Find where the given text appears and provide that cell's center as [x, y] coordinate. 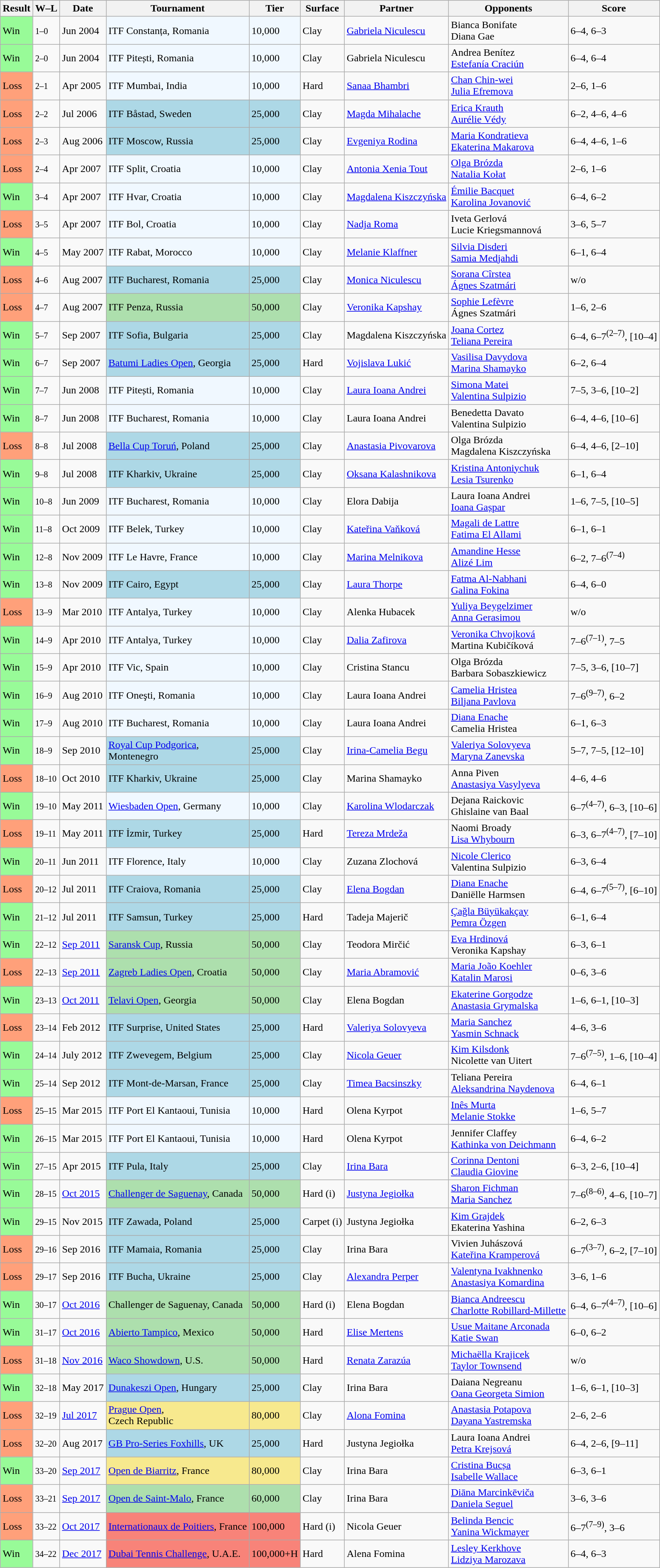
Anastasia Pivovarova [397, 446]
ITF Mamaia, Romania [177, 1249]
ITF Moscow, Russia [177, 141]
Usue Maitane Arconada Katie Swan [508, 1333]
Magali de Lattre Fatima El Allami [508, 529]
Laura Ioana Andrei Petra Krejsová [508, 1443]
30–17 [46, 1304]
W–L [46, 9]
ITF Bol, Croatia [177, 224]
Bianca Andreescu Charlotte Robillard-Millette [508, 1304]
Amandine Hesse Alizé Lim [508, 557]
Aug 2006 [83, 141]
8–8 [46, 446]
12–8 [46, 557]
6–4, 6–7(5–7), [6–10] [614, 889]
6–1, 6–1 [614, 529]
ITF Vic, Spain [177, 668]
ITF Pula, Italy [177, 1166]
Sanaa Bhambri [397, 86]
Wiesbaden Open, Germany [177, 806]
0–6, 3–6 [614, 972]
6–4, 4–6, 1–6 [614, 141]
Oct 2009 [83, 529]
Alena Fomina [397, 1554]
Vojislava Lukić [397, 363]
29–16 [46, 1249]
Maria Abramović [397, 972]
Magda Mihalache [397, 113]
Vivien Juhászová Kateřina Kramperová [508, 1249]
ITF Hvar, Croatia [177, 197]
Evgeniya Rodina [397, 141]
Melanie Klaffner [397, 252]
3–4 [46, 197]
Alona Fomina [397, 1415]
Nov 2016 [83, 1360]
6–1, 6–3 [614, 723]
4–6 [46, 279]
4–5 [46, 252]
9–8 [46, 473]
Dubai Tennis Challenge, U.A.E. [177, 1554]
6–4, 4–6, [10–6] [614, 418]
ITF Båstad, Sweden [177, 113]
Kim Grajdek Ekaterina Yashina [508, 1221]
Diana Enache Daniëlle Harmsen [508, 889]
Aug 2017 [83, 1443]
23–13 [46, 1000]
Date [83, 9]
Carpet (i) [323, 1221]
GB Pro-Series Foxhills, UK [177, 1443]
ITF Florence, Italy [177, 862]
Jennifer Claffey Kathinka von Deichmann [508, 1138]
Apr 2015 [83, 1166]
6–4, 4–6, [2–10] [614, 446]
6–7(4–7), 6–3, [10–6] [614, 806]
23–14 [46, 1028]
60,000 [275, 1499]
1–0 [46, 31]
Renata Zarazúa [397, 1360]
Daiana Negreanu Oana Georgeta Simion [508, 1388]
6–4, 6–4 [614, 58]
3–6, 1–6 [614, 1277]
7–6(7–5), 1–6, [10–4] [614, 1055]
Antonia Xenia Tout [397, 169]
100,000 [275, 1526]
Dunakeszi Open, Hungary [177, 1388]
4–6, 3–6 [614, 1028]
Yuliya Beygelzimer Anna Gerasimou [508, 612]
19–10 [46, 806]
Dec 2017 [83, 1554]
2–0 [46, 58]
Çağla Büyükakçay Pemra Özgen [508, 917]
28–15 [46, 1194]
6–0, 6–2 [614, 1333]
1–6, 2–6 [614, 307]
May 2017 [83, 1388]
Surface [323, 9]
4–7 [46, 307]
8–7 [46, 418]
Valeriya Solovyeva [397, 1028]
Result [17, 9]
2–6, 2–6 [614, 1415]
Maria Kondratieva Ekaterina Makarova [508, 141]
Camelia Hristea Biljana Pavlova [508, 695]
1–6, 5–7 [614, 1110]
18–10 [46, 778]
ITF Zwevegem, Belgium [177, 1055]
33–20 [46, 1471]
2–1 [46, 86]
100,000+H [275, 1554]
Anastasia Potapova Dayana Yastremska [508, 1415]
20–11 [46, 862]
Oct 2011 [83, 1000]
ITF Bucha, Ukraine [177, 1277]
Laura Thorpe [397, 584]
Sep 2010 [83, 750]
7–6(7–1), 7–5 [614, 639]
Nicole Clerico Valentina Sulpizio [508, 862]
ITF Constanța, Romania [177, 31]
6–4, 6–1 [614, 1083]
Dejana Raickovic Ghislaine van Baal [508, 806]
Opponents [508, 9]
Valentyna Ivakhnenko Anastasiya Komardina [508, 1277]
1–6, 7–5, [10–5] [614, 502]
13–8 [46, 584]
Dalia Zafirova [397, 639]
Internationaux de Poitiers, France [177, 1526]
ITF Belek, Turkey [177, 529]
2–4 [46, 169]
Joana Cortez Teliana Pereira [508, 335]
ITF Penza, Russia [177, 307]
Elise Mertens [397, 1333]
Jul 2017 [83, 1415]
19–11 [46, 834]
Monica Niculescu [397, 279]
Naomi Broady Lisa Whybourn [508, 834]
Jul 2006 [83, 113]
Alexandra Perper [397, 1277]
Abierto Tampico, Mexico [177, 1333]
Royal Cup Podgorica, Montenegro [177, 750]
ITF Mont-de-Marsan, France [177, 1083]
Silvia Disderi Samia Medjahdi [508, 252]
Sophie Lefèvre Ágnes Szatmári [508, 307]
6–4, 2–6, [9–11] [614, 1443]
Émilie Bacquet Karolina Jovanović [508, 197]
Teliana Pereira Aleksandrina Naydenova [508, 1083]
ITF Oneşti, Romania [177, 695]
6–2, 4–6, 4–6 [614, 113]
Fatma Al-Nabhani Galina Fokina [508, 584]
7–5, 3–6, [10–7] [614, 668]
ITF Samsun, Turkey [177, 917]
6–2, 6–4 [614, 363]
Tier [275, 9]
7–6(8–6), 4–6, [10–7] [614, 1194]
25–15 [46, 1110]
4–6, 4–6 [614, 778]
ITF Cairo, Egypt [177, 584]
Open de Saint-Malo, France [177, 1499]
Alenka Hubacek [397, 612]
5–7, 7–5, [12–10] [614, 750]
Saransk Cup, Russia [177, 944]
33–21 [46, 1499]
Michaëlla Krajicek Taylor Townsend [508, 1360]
ITF Rabat, Morocco [177, 252]
6–3, 6–4 [614, 862]
Benedetta Davato Valentina Sulpizio [508, 418]
3–6, 3–6 [614, 1499]
3–6, 5–7 [614, 224]
29–17 [46, 1277]
Oct 2010 [83, 778]
Lesley Kerkhove Lidziya Marozava [508, 1554]
Iveta Gerlová Lucie Kriegsmannová [508, 224]
32–19 [46, 1415]
Jun 2011 [83, 862]
Olga Brózda Natalia Kołat [508, 169]
Timea Bacsinszky [397, 1083]
Prague Open, Czech Republic [177, 1415]
ITF Mumbai, India [177, 86]
Olga Brózda Magdalena Kiszczyńska [508, 446]
Nov 2015 [83, 1221]
16–9 [46, 695]
6–7(7–9), 3–6 [614, 1526]
32–20 [46, 1443]
Marina Melnikova [397, 557]
Valeriya Solovyeva Maryna Zanevska [508, 750]
Cristina Stancu [397, 668]
34–22 [46, 1554]
22–13 [46, 972]
6–2, 7–6(7–4) [614, 557]
Bianca Bonifate Diana Gae [508, 31]
Waco Showdown, U.S. [177, 1360]
20–12 [46, 889]
6–2, 6–3 [614, 1221]
Bella Cup Toruń, Poland [177, 446]
Karolina Wlodarczak [397, 806]
5–7 [46, 335]
7–6(9–7), 6–2 [614, 695]
Anna Piven Anastasiya Vasylyeva [508, 778]
25–14 [46, 1083]
Diāna Marcinkēviča Daniela Seguel [508, 1499]
22–12 [46, 944]
Simona Matei Valentina Sulpizio [508, 391]
Corinna Dentoni Claudia Giovine [508, 1166]
Partner [397, 9]
Diana Enache Camelia Hristea [508, 723]
Tadeja Majerič [397, 917]
Andrea Benítez Estefanía Craciún [508, 58]
Batumi Ladies Open, Georgia [177, 363]
Inês Murta Melanie Stokke [508, 1110]
July 2012 [83, 1055]
31–17 [46, 1333]
Veronika Chvojková Martina Kubičíková [508, 639]
Ekaterine Gorgodze Anastasia Grymalska [508, 1000]
Apr 2005 [83, 86]
10–8 [46, 502]
May 2007 [83, 252]
Teodora Mirčić [397, 944]
Vasilisa Davydova Marina Shamayko [508, 363]
Oct 2017 [83, 1526]
Score [614, 9]
21–12 [46, 917]
7–7 [46, 391]
ITF Le Havre, France [177, 557]
Laura Ioana Andrei Ioana Gașpar [508, 502]
6–4, 6–0 [614, 584]
18–9 [46, 750]
Sorana Cîrstea Ágnes Szatmári [508, 279]
Belinda Bencic Yanina Wickmayer [508, 1526]
Eva Hrdinová Veronika Kapshay [508, 944]
Kateřina Vaňková [397, 529]
3–5 [46, 224]
Marina Shamayko [397, 778]
ITF Split, Croatia [177, 169]
11–8 [46, 529]
13–9 [46, 612]
Mar 2010 [83, 612]
6–7(3–7), 6–2, [7–10] [614, 1249]
6–4, 6–7(2–7), [10–4] [614, 335]
Kim Kilsdonk Nicolette van Uitert [508, 1055]
ITF Zawada, Poland [177, 1221]
2–2 [46, 113]
Telavi Open, Georgia [177, 1000]
Sharon Fichman Maria Sanchez [508, 1194]
26–15 [46, 1138]
Nadja Roma [397, 224]
Cristina Bucșa Isabelle Wallace [508, 1471]
7–5, 3–6, [10–2] [614, 391]
Open de Biarritz, France [177, 1471]
14–9 [46, 639]
2–3 [46, 141]
Maria Sanchez Yasmin Schnack [508, 1028]
Oct 2015 [83, 1194]
Sep 2012 [83, 1083]
24–14 [46, 1055]
ITF Craiova, Romania [177, 889]
15–9 [46, 668]
31–18 [46, 1360]
ITF İzmir, Turkey [177, 834]
Maria João Koehler Katalin Marosi [508, 972]
6–3, 2–6, [10–4] [614, 1166]
ITF Surprise, United States [177, 1028]
29–15 [46, 1221]
Feb 2012 [83, 1028]
6–4, 6–7(4–7), [10–6] [614, 1304]
32–18 [46, 1388]
33–22 [46, 1526]
27–15 [46, 1166]
Erica Krauth Aurélie Védy [508, 113]
Veronika Kapshay [397, 307]
Zagreb Ladies Open, Croatia [177, 972]
Chan Chin-wei Julia Efremova [508, 86]
Tereza Mrdeža [397, 834]
ITF Sofia, Bulgaria [177, 335]
Zuzana Zlochová [397, 862]
Irina-Camelia Begu [397, 750]
Olga Brózda Barbara Sobaszkiewicz [508, 668]
6–7 [46, 363]
Tournament [177, 9]
17–9 [46, 723]
Elora Dabija [397, 502]
6–3, 6–7(4–7), [7–10] [614, 834]
Kristina Antoniychuk Lesia Tsurenko [508, 473]
Jun 2009 [83, 502]
Oksana Kalashnikova [397, 473]
